For the text-containing cell, return its midpoint in (x, y) coordinate format. 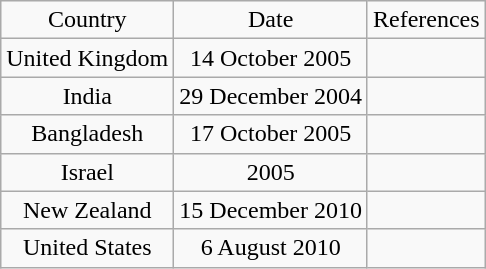
15 December 2010 (271, 210)
Israel (88, 172)
17 October 2005 (271, 134)
Country (88, 20)
Date (271, 20)
United States (88, 248)
2005 (271, 172)
29 December 2004 (271, 96)
New Zealand (88, 210)
14 October 2005 (271, 58)
Bangladesh (88, 134)
References (426, 20)
United Kingdom (88, 58)
India (88, 96)
6 August 2010 (271, 248)
